Return (X, Y) of the center of cell containing provided text 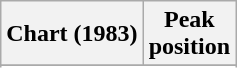
Peakposition (189, 34)
Chart (1983) (72, 34)
